Pinpoint the cell where the given text exists, returning its (x, y) midpoint coordinate. 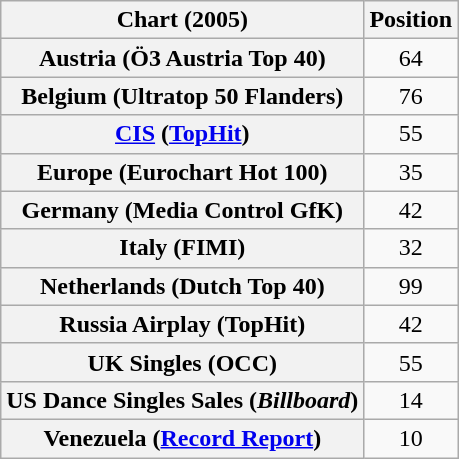
Europe (Eurochart Hot 100) (182, 172)
Netherlands (Dutch Top 40) (182, 286)
US Dance Singles Sales (Billboard) (182, 400)
Austria (Ö3 Austria Top 40) (182, 58)
99 (411, 286)
76 (411, 96)
14 (411, 400)
64 (411, 58)
Germany (Media Control GfK) (182, 210)
32 (411, 248)
Chart (2005) (182, 20)
Venezuela (Record Report) (182, 438)
CIS (TopHit) (182, 134)
Belgium (Ultratop 50 Flanders) (182, 96)
Italy (FIMI) (182, 248)
Position (411, 20)
35 (411, 172)
UK Singles (OCC) (182, 362)
Russia Airplay (TopHit) (182, 324)
10 (411, 438)
